For the text-containing cell, return its midpoint in [X, Y] coordinate format. 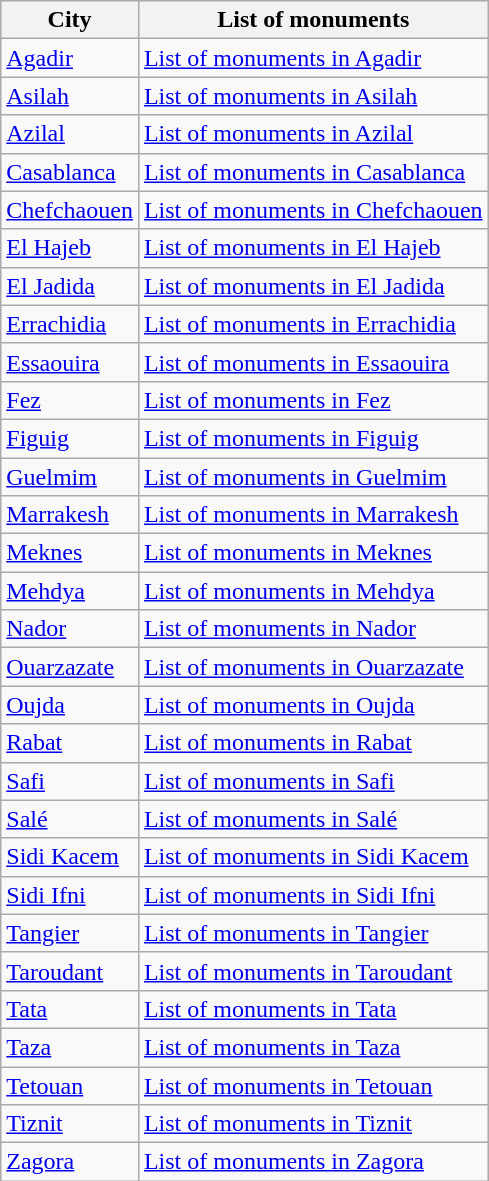
Taroudant [70, 971]
Nador [70, 629]
Fez [70, 400]
Oujda [70, 705]
Guelmim [70, 477]
List of monuments in Tiznit [313, 1124]
List of monuments in Sidi Kacem [313, 857]
Essaouira [70, 362]
Tetouan [70, 1085]
List of monuments in Oujda [313, 705]
Ouarzazate [70, 667]
List of monuments in El Hajeb [313, 248]
List of monuments in Marrakesh [313, 515]
List of monuments in Agadir [313, 58]
List of monuments in Safi [313, 781]
List of monuments in Essaouira [313, 362]
List of monuments in Rabat [313, 743]
Rabat [70, 743]
List of monuments in Nador [313, 629]
Taza [70, 1047]
Tiznit [70, 1124]
El Jadida [70, 286]
Asilah [70, 96]
List of monuments in Guelmim [313, 477]
Figuig [70, 438]
Tangier [70, 933]
El Hajeb [70, 248]
List of monuments in Salé [313, 819]
List of monuments in Tata [313, 1009]
List of monuments in Taza [313, 1047]
List of monuments in Asilah [313, 96]
List of monuments in Tetouan [313, 1085]
Casablanca [70, 172]
Marrakesh [70, 515]
List of monuments in Chefchaouen [313, 210]
Chefchaouen [70, 210]
List of monuments in El Jadida [313, 286]
Mehdya [70, 591]
Sidi Kacem [70, 857]
Sidi Ifni [70, 895]
Agadir [70, 58]
Safi [70, 781]
Tata [70, 1009]
List of monuments in Zagora [313, 1162]
List of monuments in Azilal [313, 134]
List of monuments in Fez [313, 400]
List of monuments in Sidi Ifni [313, 895]
List of monuments in Meknes [313, 553]
Salé [70, 819]
Azilal [70, 134]
List of monuments [313, 20]
List of monuments in Errachidia [313, 324]
Errachidia [70, 324]
Zagora [70, 1162]
List of monuments in Tangier [313, 933]
List of monuments in Figuig [313, 438]
List of monuments in Casablanca [313, 172]
Meknes [70, 553]
List of monuments in Mehdya [313, 591]
City [70, 20]
List of monuments in Taroudant [313, 971]
List of monuments in Ouarzazate [313, 667]
